Return (x, y) of the center of cell containing provided text 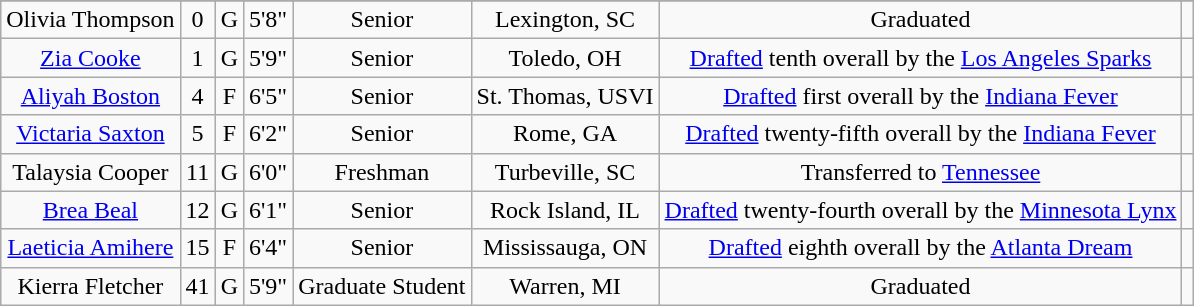
Victaria Saxton (90, 134)
Kierra Fletcher (90, 286)
Mississauga, ON (565, 248)
11 (198, 172)
Brea Beal (90, 210)
15 (198, 248)
6'1" (268, 210)
4 (198, 96)
41 (198, 286)
0 (198, 20)
Transferred to Tennessee (920, 172)
St. Thomas, USVI (565, 96)
6'4" (268, 248)
Drafted tenth overall by the Los Angeles Sparks (920, 58)
Rock Island, IL (565, 210)
Warren, MI (565, 286)
Freshman (382, 172)
Drafted twenty-fourth overall by the Minnesota Lynx (920, 210)
Drafted twenty-fifth overall by the Indiana Fever (920, 134)
Olivia Thompson (90, 20)
Aliyah Boston (90, 96)
6'0" (268, 172)
Graduate Student (382, 286)
Turbeville, SC (565, 172)
Lexington, SC (565, 20)
Talaysia Cooper (90, 172)
Laeticia Amihere (90, 248)
Toledo, OH (565, 58)
Drafted eighth overall by the Atlanta Dream (920, 248)
Rome, GA (565, 134)
6'5" (268, 96)
Drafted first overall by the Indiana Fever (920, 96)
1 (198, 58)
12 (198, 210)
5'8" (268, 20)
6'2" (268, 134)
Zia Cooke (90, 58)
5 (198, 134)
